Search for the cell housing the specified text and yield its (X, Y) center coordinate. 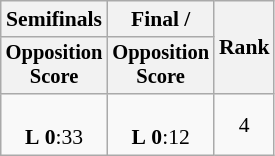
Final / (160, 19)
Semifinals (54, 19)
Rank (244, 48)
L 0:12 (160, 124)
4 (244, 124)
L 0:33 (54, 124)
